Extract the [x, y] coordinate from the center of the cell holding the provided text.  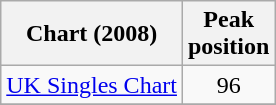
Peakposition [228, 34]
Chart (2008) [92, 34]
UK Singles Chart [92, 85]
96 [228, 85]
